Scan for the cell matching the given text and deliver its [X, Y] coordinate at center. 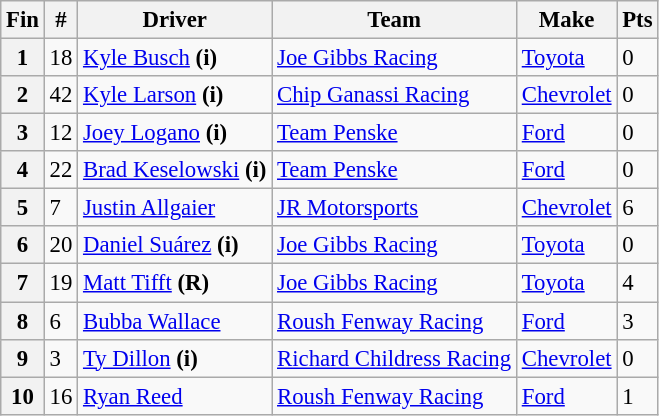
9 [23, 358]
10 [23, 396]
Brad Keselowski (i) [175, 170]
2 [23, 95]
Kyle Busch (i) [175, 58]
Pts [638, 20]
Justin Allgaier [175, 208]
Matt Tifft (R) [175, 283]
Chip Ganassi Racing [394, 95]
16 [60, 396]
19 [60, 283]
Bubba Wallace [175, 321]
20 [60, 245]
Driver [175, 20]
18 [60, 58]
Daniel Suárez (i) [175, 245]
Fin [23, 20]
Make [566, 20]
Joey Logano (i) [175, 133]
22 [60, 170]
Kyle Larson (i) [175, 95]
5 [23, 208]
42 [60, 95]
# [60, 20]
8 [23, 321]
Richard Childress Racing [394, 358]
Team [394, 20]
Ryan Reed [175, 396]
JR Motorsports [394, 208]
Ty Dillon (i) [175, 358]
12 [60, 133]
